Determine the [X, Y] coordinate at the center of the cell enclosing the given text.  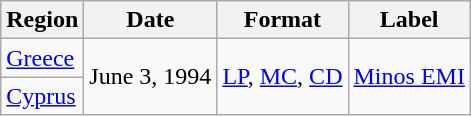
Format [282, 20]
Date [150, 20]
Minos EMI [409, 77]
Cyprus [42, 96]
Region [42, 20]
LP, MC, CD [282, 77]
Label [409, 20]
June 3, 1994 [150, 77]
Greece [42, 58]
